Return the [x, y] coordinate for the center point of the cell that contains the specified text.  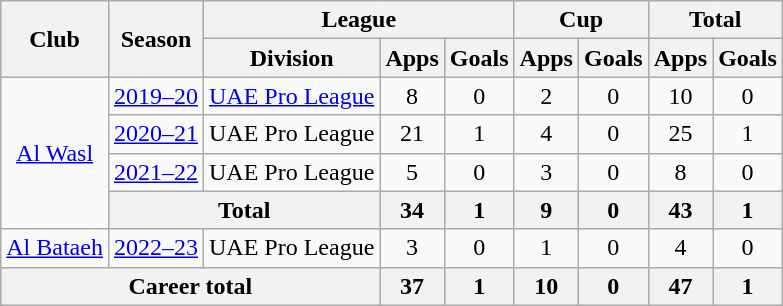
2021–22 [156, 172]
25 [680, 134]
Club [55, 39]
Division [292, 58]
Al Bataeh [55, 248]
Season [156, 39]
2 [546, 96]
37 [412, 286]
Career total [190, 286]
League [360, 20]
Al Wasl [55, 153]
43 [680, 210]
2020–21 [156, 134]
2022–23 [156, 248]
21 [412, 134]
5 [412, 172]
47 [680, 286]
9 [546, 210]
34 [412, 210]
Cup [581, 20]
2019–20 [156, 96]
